Return (X, Y) of the center of cell containing provided text 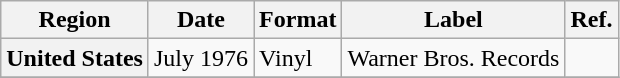
Ref. (592, 20)
Format (298, 20)
Region (75, 20)
July 1976 (200, 58)
United States (75, 58)
Warner Bros. Records (454, 58)
Vinyl (298, 58)
Label (454, 20)
Date (200, 20)
